Scan for the cell matching the given text and deliver its [X, Y] coordinate at center. 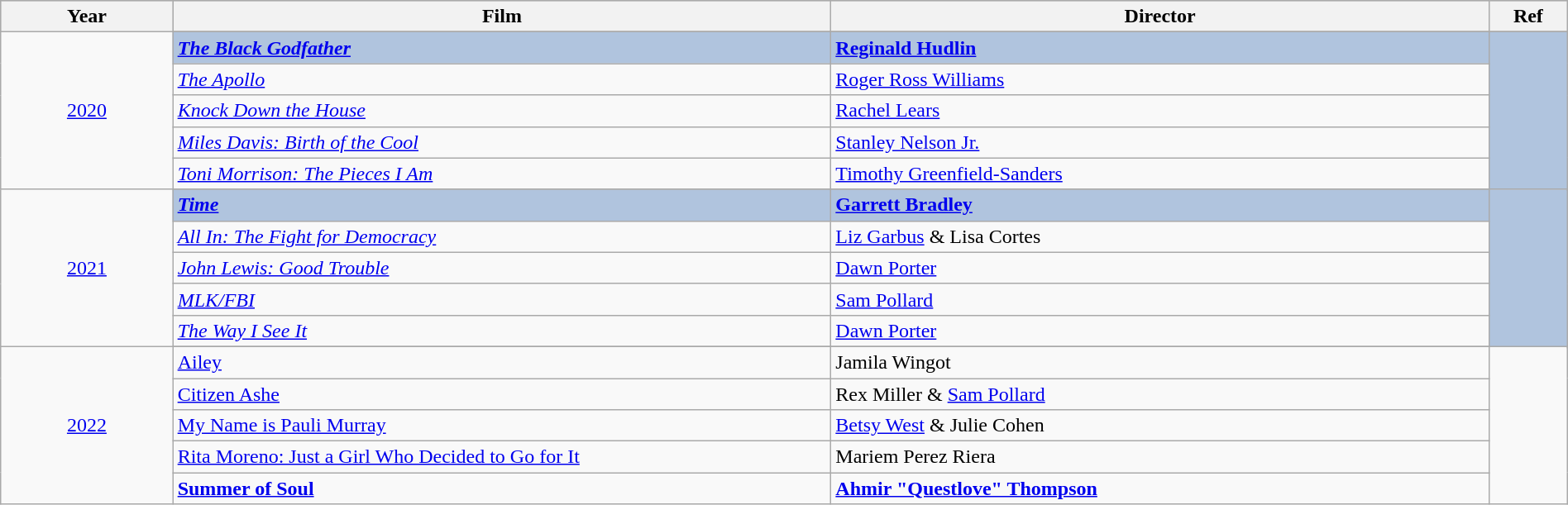
Miles Davis: Birth of the Cool [502, 142]
Rex Miller & Sam Pollard [1160, 394]
John Lewis: Good Trouble [502, 268]
Time [502, 205]
Ailey [502, 362]
Ref [1528, 17]
Mariem Perez Riera [1160, 457]
Citizen Ashe [502, 394]
The Way I See It [502, 331]
Timothy Greenfield-Sanders [1160, 174]
Betsy West & Julie Cohen [1160, 426]
Summer of Soul [502, 488]
MLK/FBI [502, 299]
My Name is Pauli Murray [502, 426]
Stanley Nelson Jr. [1160, 142]
2020 [87, 111]
2022 [87, 425]
Year [87, 17]
Jamila Wingot [1160, 362]
All In: The Fight for Democracy [502, 236]
Rachel Lears [1160, 111]
The Apollo [502, 79]
Rita Moreno: Just a Girl Who Decided to Go for It [502, 457]
Knock Down the House [502, 111]
Reginald Hudlin [1160, 48]
Director [1160, 17]
Film [502, 17]
The Black Godfather [502, 48]
Toni Morrison: The Pieces I Am [502, 174]
Liz Garbus & Lisa Cortes [1160, 236]
Garrett Bradley [1160, 205]
Roger Ross Williams [1160, 79]
Sam Pollard [1160, 299]
2021 [87, 268]
Ahmir "Questlove" Thompson [1160, 488]
